Scan for the cell matching the given text and deliver its (X, Y) coordinate at center. 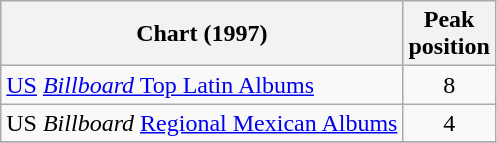
US Billboard Top Latin Albums (202, 85)
4 (449, 123)
Chart (1997) (202, 34)
Peakposition (449, 34)
US Billboard Regional Mexican Albums (202, 123)
8 (449, 85)
